Identify which cell holds the provided text, then report its (X, Y) central coordinate. 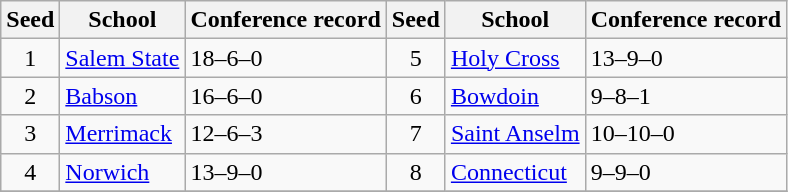
18–6–0 (286, 58)
Bowdoin (515, 96)
9–9–0 (686, 172)
7 (416, 134)
9–8–1 (686, 96)
4 (30, 172)
8 (416, 172)
2 (30, 96)
Salem State (122, 58)
6 (416, 96)
Norwich (122, 172)
10–10–0 (686, 134)
Merrimack (122, 134)
Holy Cross (515, 58)
5 (416, 58)
1 (30, 58)
16–6–0 (286, 96)
12–6–3 (286, 134)
Babson (122, 96)
3 (30, 134)
Saint Anselm (515, 134)
Connecticut (515, 172)
